Return the (X, Y) coordinate for the center point of the cell that contains the specified text.  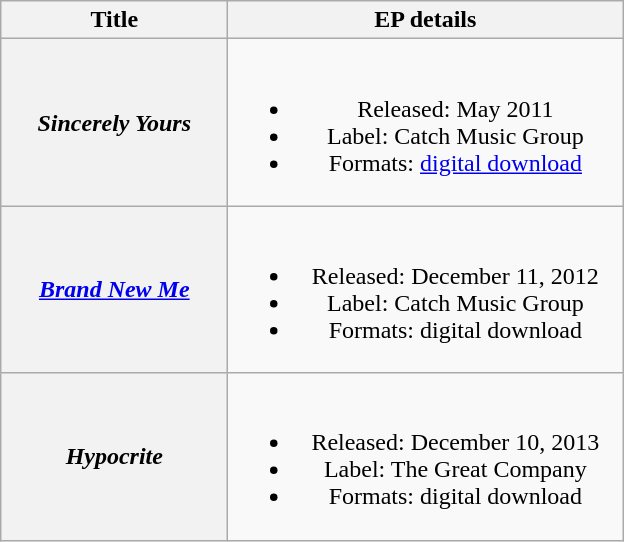
Sincerely Yours (114, 122)
Released: May 2011Label: Catch Music GroupFormats: digital download (426, 122)
EP details (426, 20)
Title (114, 20)
Released: December 11, 2012Label: Catch Music GroupFormats: digital download (426, 290)
Hypocrite (114, 456)
Brand New Me (114, 290)
Released: December 10, 2013Label: The Great CompanyFormats: digital download (426, 456)
